Return [x, y] of the center of cell containing provided text 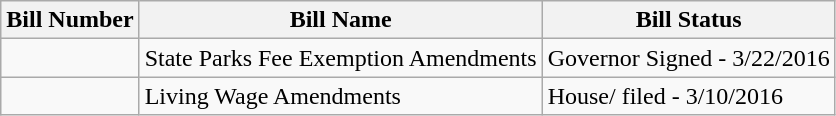
State Parks Fee Exemption Amendments [340, 58]
Bill Number [70, 20]
Living Wage Amendments [340, 96]
Bill Name [340, 20]
House/ filed - 3/10/2016 [688, 96]
Bill Status [688, 20]
Governor Signed - 3/22/2016 [688, 58]
